For the text-containing cell, return its midpoint in (x, y) coordinate format. 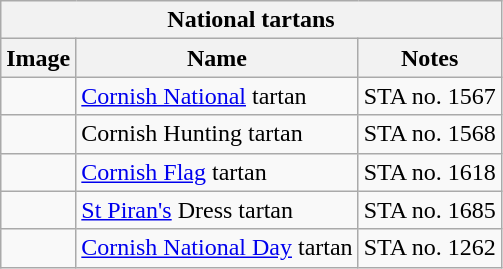
Name (217, 58)
Cornish Flag tartan (217, 172)
Image (38, 58)
Cornish Hunting tartan (217, 134)
Cornish National Day tartan (217, 248)
Cornish National tartan (217, 96)
St Piran's Dress tartan (217, 210)
STA no. 1568 (430, 134)
STA no. 1618 (430, 172)
STA no. 1262 (430, 248)
National tartans (252, 20)
STA no. 1567 (430, 96)
STA no. 1685 (430, 210)
Notes (430, 58)
